From the cell containing the given text, extract its center point as (x, y) coordinate. 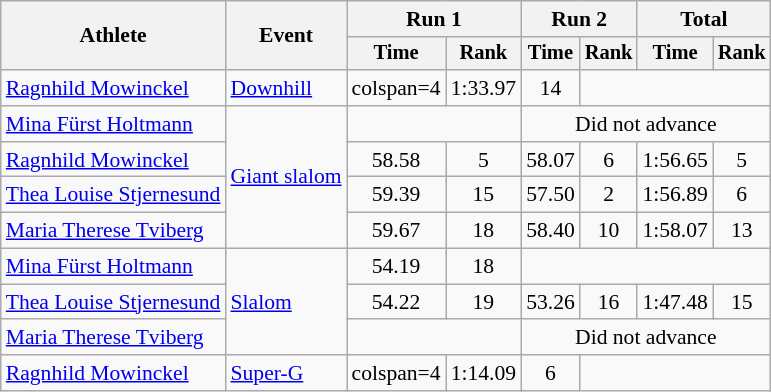
Run 1 (434, 19)
Downhill (286, 88)
1:56.65 (674, 160)
10 (609, 231)
Run 2 (579, 19)
1:33.97 (484, 88)
58.40 (550, 231)
54.19 (396, 267)
1:58.07 (674, 231)
1:14.09 (484, 373)
58.07 (550, 160)
Super-G (286, 373)
54.22 (396, 302)
58.58 (396, 160)
13 (742, 231)
59.67 (396, 231)
16 (609, 302)
19 (484, 302)
2 (609, 195)
Total (704, 19)
14 (550, 88)
Athlete (114, 36)
Event (286, 36)
59.39 (396, 195)
Slalom (286, 302)
1:47.48 (674, 302)
1:56.89 (674, 195)
53.26 (550, 302)
57.50 (550, 195)
Giant slalom (286, 177)
